Provide the (x, y) coordinate of the cell's center where the given text is located.  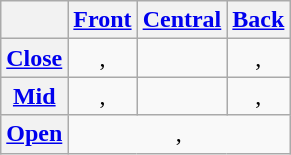
Open (34, 134)
Mid (34, 96)
Back (258, 20)
Central (182, 20)
Close (34, 58)
Front (102, 20)
